Pinpoint the cell where the given text exists, returning its (x, y) midpoint coordinate. 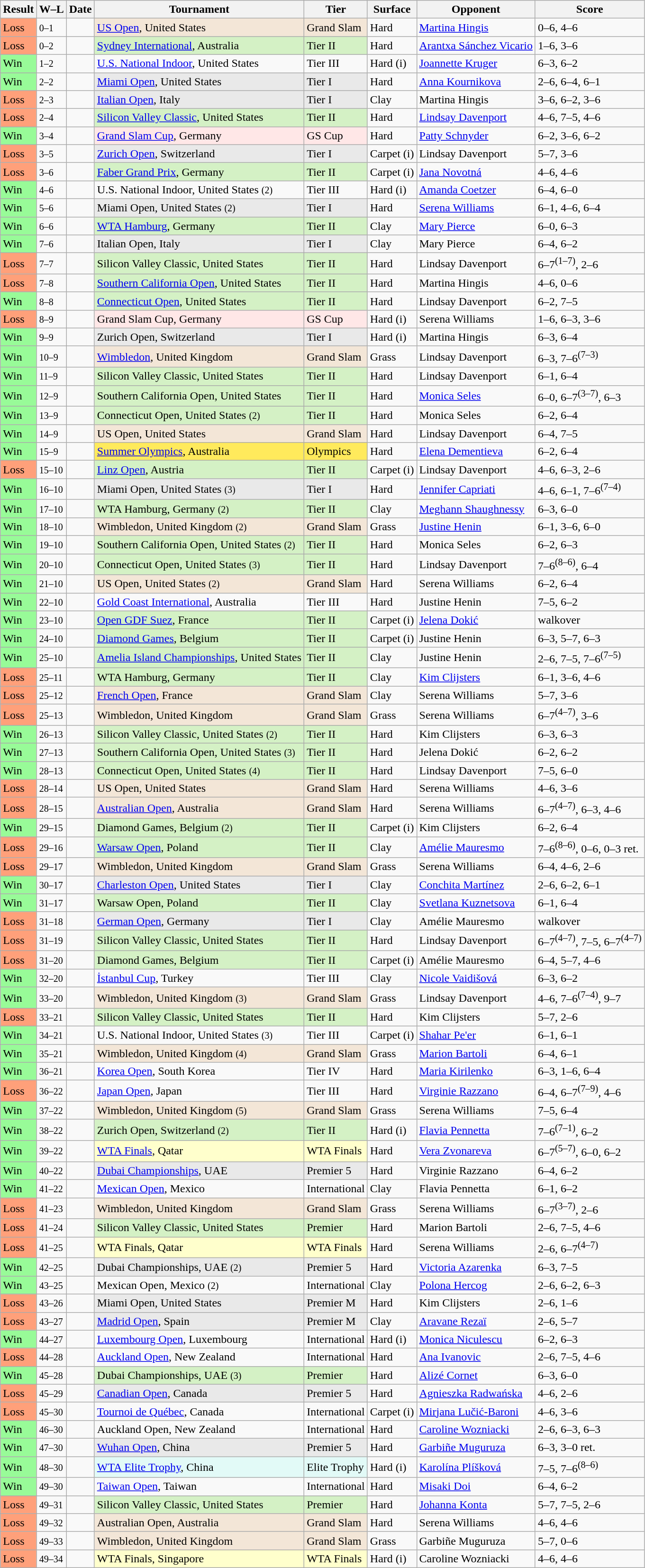
31–18 (51, 921)
28–13 (51, 770)
Sydney International, Australia (199, 45)
31–19 (51, 940)
6–2, 3–6, 6–2 (590, 136)
Miami Open, United States (3) (199, 489)
49–30 (51, 1486)
2–2 (51, 82)
Maria Kirilenko (476, 1071)
4–6, 6–3, 2–6 (590, 470)
Dubai Championships, UAE (3) (199, 1375)
Aravane Rezaï (476, 1321)
25–10 (51, 658)
WTA Hamburg, Germany (2) (199, 508)
29–15 (51, 827)
7–6 (51, 244)
7–5, 6–4 (590, 1110)
6–3, 3–0 ret. (590, 1447)
1–6, 6–3, 3–6 (590, 319)
41–22 (51, 1189)
6–7(4–7), 6–3, 4–6 (590, 808)
33–21 (51, 1017)
6–3, 1–6, 6–4 (590, 1071)
18–10 (51, 526)
2–3 (51, 100)
Tournoi de Québec, Canada (199, 1411)
6–7(5–7), 6–0, 6–2 (590, 1151)
Wimbledon, United Kingdom (2) (199, 526)
Korea Open, South Korea (199, 1071)
Diamond Games, Belgium (2) (199, 827)
29–16 (51, 847)
6–3, 7–6(7–3) (590, 356)
5–6 (51, 208)
31–20 (51, 960)
45–29 (51, 1393)
16–10 (51, 489)
Jennifer Capriati (476, 489)
4–6 (51, 190)
6–1, 4–6, 6–4 (590, 208)
48–30 (51, 1467)
7–6(8–6), 6–4 (590, 565)
0–6, 4–6 (590, 27)
6–1, 3–6, 6–0 (590, 526)
2–6, 6–2, 6–1 (590, 885)
25–13 (51, 715)
Polona Hercog (476, 1285)
İstanbul Cup, Turkey (199, 978)
36–22 (51, 1091)
44–28 (51, 1357)
Tier IV (336, 1071)
3–6 (51, 172)
5–7, 7–5, 2–6 (590, 1505)
31–17 (51, 903)
Dubai Championships, UAE (2) (199, 1267)
Dubai Championships, UAE (199, 1171)
Opponent (476, 9)
Amelia Island Championships, United States (199, 658)
Connecticut Open, United States (4) (199, 770)
Date (81, 9)
German Open, Germany (199, 921)
4–6, 6–1, 7–6(7–4) (590, 489)
Linz Open, Austria (199, 470)
6–2, 6–2 (590, 752)
Connecticut Open, United States (3) (199, 565)
Anna Kournikova (476, 82)
2–6, 6–2, 6–3 (590, 1285)
2–6, 6–3, 6–3 (590, 1429)
Faber Grand Prix, Germany (199, 172)
23–10 (51, 620)
Elena Dementieva (476, 452)
Conchita Martínez (476, 885)
Zurich Open, Switzerland (2) (199, 1130)
Meghann Shaughnessy (476, 508)
36–21 (51, 1071)
WTA Elite Trophy, China (199, 1467)
U.S. National Indoor, United States (2) (199, 190)
Wimbledon, United Kingdom (5) (199, 1110)
Tournament (199, 9)
43–25 (51, 1285)
35–21 (51, 1053)
19–10 (51, 545)
22–10 (51, 602)
Connecticut Open, United States (2) (199, 416)
20–10 (51, 565)
47–30 (51, 1447)
6–7(3–7), 2–6 (590, 1208)
Karolína Plíšková (476, 1467)
3–5 (51, 154)
6–4, 6–1 (590, 1053)
6–4, 7–5 (590, 434)
6–3, 7–5 (590, 1267)
Ana Ivanovic (476, 1357)
Southern California Open, United States (3) (199, 752)
W–L (51, 9)
1–6, 3–6 (590, 45)
6–1, 6–1 (590, 1035)
Monica Niculescu (476, 1339)
41–23 (51, 1208)
45–28 (51, 1375)
6–0, 6–3 (590, 226)
30–17 (51, 885)
49–34 (51, 1559)
6–4, 4–6, 2–6 (590, 867)
8–9 (51, 319)
6–4, 6–7(7–9), 4–6 (590, 1091)
6–3, 6–3 (590, 734)
7–6(7–1), 6–2 (590, 1130)
40–22 (51, 1171)
Miami Open, United States (2) (199, 208)
28–14 (51, 789)
2–6, 5–7 (590, 1321)
4–6, 7–6(7–4), 9–7 (590, 998)
Luxembourg Open, Luxembourg (199, 1339)
15–10 (51, 470)
Japan Open, Japan (199, 1091)
Wuhan Open, China (199, 1447)
Tier (336, 9)
Score (590, 9)
6–3, 6–4 (590, 337)
6–7(4–7), 7–5, 6–7(4–7) (590, 940)
1–2 (51, 63)
27–13 (51, 752)
6–7(1–7), 2–6 (590, 263)
42–25 (51, 1267)
7–7 (51, 263)
Shahar Pe'er (476, 1035)
Gold Coast International, Australia (199, 602)
Patty Schnyder (476, 136)
Jana Novotná (476, 172)
Victoria Azarenka (476, 1267)
Joannette Kruger (476, 63)
33–20 (51, 998)
7–5, 7–6(8–6) (590, 1467)
Agnieszka Radwańska (476, 1393)
41–24 (51, 1228)
3–4 (51, 136)
4–6, 2–6 (590, 1393)
13–9 (51, 416)
17–10 (51, 508)
11–9 (51, 376)
Result (18, 9)
French Open, France (199, 695)
6–4, 6–0 (590, 190)
Open GDF Suez, France (199, 620)
7–5, 6–2 (590, 602)
6–3, 5–7, 6–3 (590, 638)
7–6(8–6), 0–6, 0–3 ret. (590, 847)
Mexican Open, Mexico (199, 1189)
10–9 (51, 356)
Silicon Valley Classic, United States (2) (199, 734)
Amanda Coetzer (476, 190)
Svetlana Kuznetsova (476, 903)
Misaki Doi (476, 1486)
5–7, 2–6 (590, 1017)
43–27 (51, 1321)
Surface (392, 9)
41–25 (51, 1247)
Nicole Vaidišová (476, 978)
28–15 (51, 808)
21–10 (51, 584)
39–22 (51, 1151)
7–8 (51, 283)
Arantxa Sánchez Vicario (476, 45)
46–30 (51, 1429)
Elite Trophy (336, 1467)
49–32 (51, 1523)
Madrid Open, Spain (199, 1321)
32–20 (51, 978)
6–2, 7–5 (590, 301)
49–31 (51, 1505)
Taiwan Open, Taiwan (199, 1486)
Wimbledon, United Kingdom (3) (199, 998)
3–6, 6–2, 3–6 (590, 100)
Vera Zvonareva (476, 1151)
24–10 (51, 638)
Alizé Cornet (476, 1375)
34–21 (51, 1035)
49–33 (51, 1541)
WTA Finals, Singapore (199, 1559)
15–9 (51, 452)
25–11 (51, 677)
14–9 (51, 434)
Charleston Open, United States (199, 885)
6–4, 5–7, 4–6 (590, 960)
Mirjana Lučić-Baroni (476, 1411)
6–1, 3–6, 4–6 (590, 677)
9–9 (51, 337)
2–6, 6–7(4–7) (590, 1247)
U.S. National Indoor, United States (3) (199, 1035)
43–26 (51, 1303)
45–30 (51, 1411)
Canadian Open, Canada (199, 1393)
37–22 (51, 1110)
Johanna Konta (476, 1505)
6–7(4–7), 3–6 (590, 715)
12–9 (51, 396)
4–6, 7–5, 4–6 (590, 118)
US Open, United States (2) (199, 584)
38–22 (51, 1130)
29–17 (51, 867)
6–6 (51, 226)
Olympics (336, 452)
5–7, 0–6 (590, 1541)
Southern California Open, United States (2) (199, 545)
25–12 (51, 695)
2–6, 7–5, 7–6(7–5) (590, 658)
Summer Olympics, Australia (199, 452)
0–1 (51, 27)
U.S. National Indoor, United States (199, 63)
26–13 (51, 734)
8–8 (51, 301)
Mexican Open, Mexico (2) (199, 1285)
7–5, 6–0 (590, 770)
Connecticut Open, United States (199, 301)
2–6, 1–6 (590, 1303)
44–27 (51, 1339)
0–2 (51, 45)
2–4 (51, 118)
Wimbledon, United Kingdom (4) (199, 1053)
4–6, 0–6 (590, 283)
6–1, 6–2 (590, 1189)
2–6, 6–4, 6–1 (590, 82)
6–0, 6–7(3–7), 6–3 (590, 396)
